Scan for the cell matching the given text and deliver its (X, Y) coordinate at center. 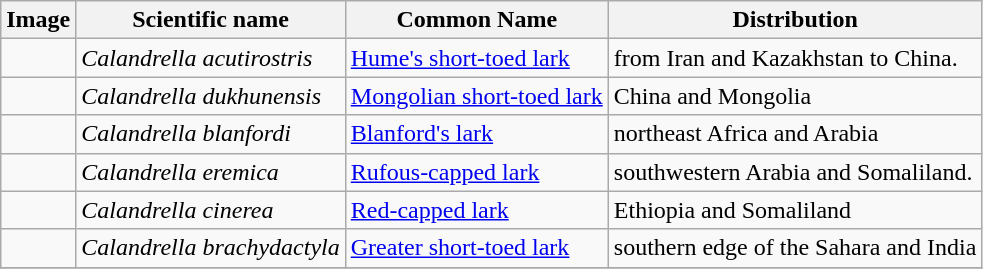
China and Mongolia (795, 96)
Rufous-capped lark (476, 172)
southwestern Arabia and Somaliland. (795, 172)
Hume's short-toed lark (476, 58)
Calandrella eremica (210, 172)
Scientific name (210, 20)
Image (38, 20)
Calandrella dukhunensis (210, 96)
from Iran and Kazakhstan to China. (795, 58)
Calandrella blanfordi (210, 134)
Blanford's lark (476, 134)
Calandrella brachydactyla (210, 248)
Red-capped lark (476, 210)
Calandrella acutirostris (210, 58)
Ethiopia and Somaliland (795, 210)
Distribution (795, 20)
southern edge of the Sahara and India (795, 248)
Calandrella cinerea (210, 210)
northeast Africa and Arabia (795, 134)
Greater short-toed lark (476, 248)
Common Name (476, 20)
Mongolian short-toed lark (476, 96)
